Scan for the cell matching the given text and deliver its (X, Y) coordinate at center. 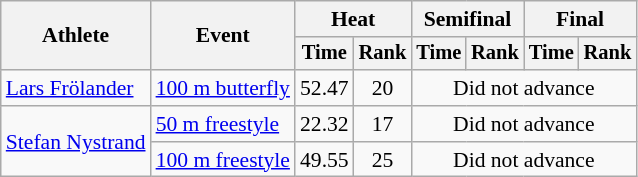
Lars Frölander (76, 88)
Heat (353, 19)
22.32 (324, 124)
Stefan Nystrand (76, 142)
Final (580, 19)
17 (383, 124)
20 (383, 88)
Event (223, 36)
50 m freestyle (223, 124)
Semifinal (467, 19)
100 m butterfly (223, 88)
52.47 (324, 88)
Athlete (76, 36)
